Pinpoint the cell where the given text exists, returning its [x, y] midpoint coordinate. 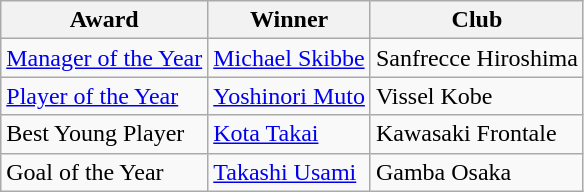
Club [476, 20]
Gamba Osaka [476, 172]
Player of the Year [104, 96]
Kota Takai [290, 134]
Yoshinori Muto [290, 96]
Michael Skibbe [290, 58]
Kawasaki Frontale [476, 134]
Takashi Usami [290, 172]
Manager of the Year [104, 58]
Vissel Kobe [476, 96]
Best Young Player [104, 134]
Winner [290, 20]
Award [104, 20]
Sanfrecce Hiroshima [476, 58]
Goal of the Year [104, 172]
